Return the [X, Y] coordinate for the center point of the cell that contains the specified text.  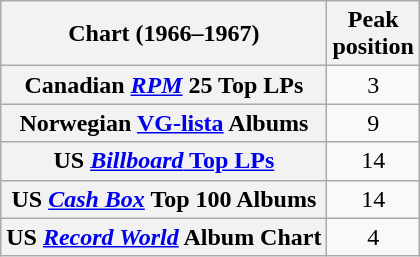
US Record World Album Chart [164, 237]
Chart (1966–1967) [164, 34]
Peakposition [373, 34]
3 [373, 85]
US Billboard Top LPs [164, 161]
4 [373, 237]
US Cash Box Top 100 Albums [164, 199]
Norwegian VG-lista Albums [164, 123]
9 [373, 123]
Canadian RPM 25 Top LPs [164, 85]
